Return the (X, Y) coordinate for the center point of the cell that contains the specified text.  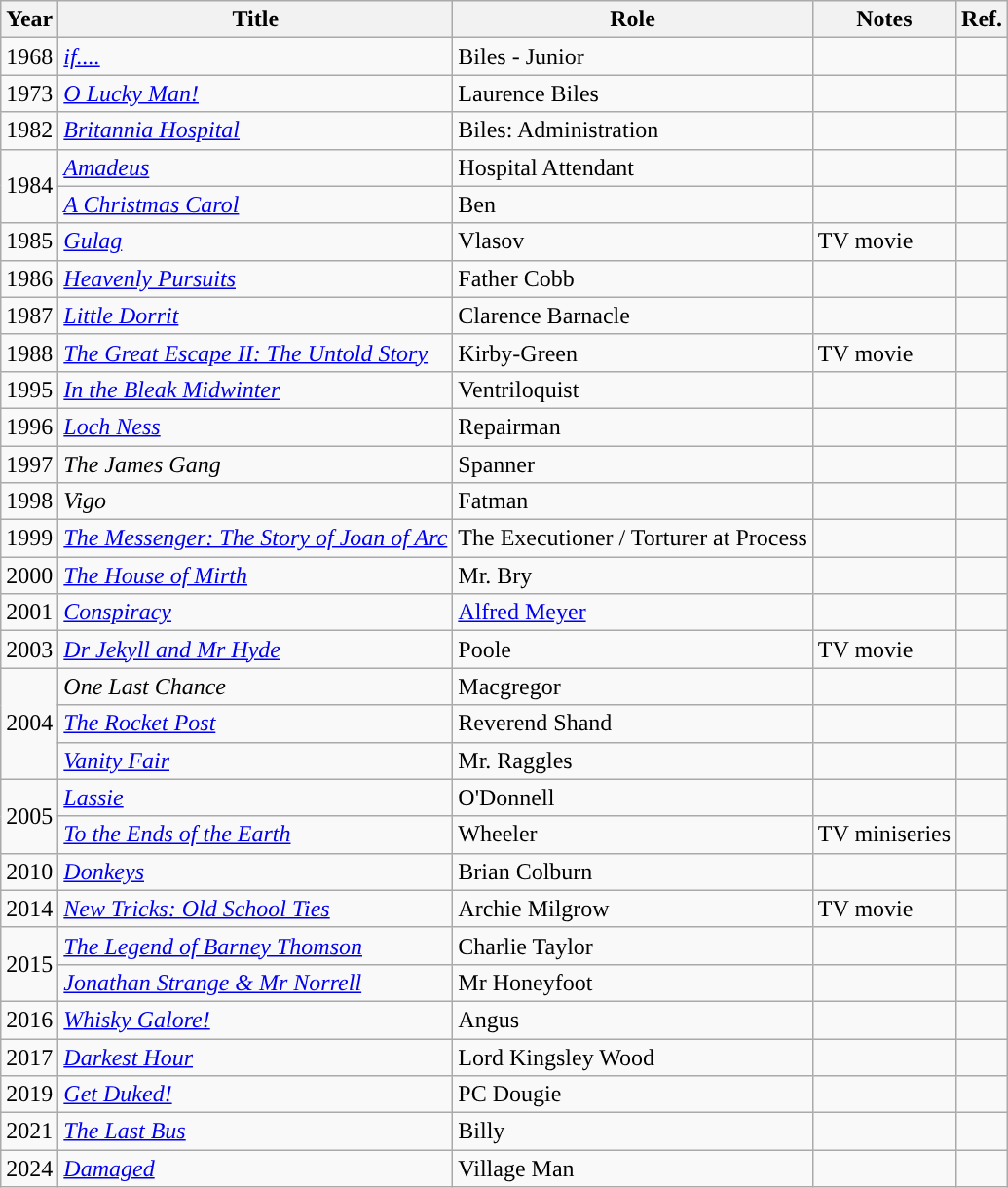
The Messenger: The Story of Joan of Arc (255, 538)
1985 (29, 241)
1984 (29, 186)
Heavenly Pursuits (255, 278)
1988 (29, 353)
Vanity Fair (255, 761)
Laurence Biles (633, 93)
Darkest Hour (255, 1057)
Hospital Attendant (633, 167)
2024 (29, 1169)
O'Donnell (633, 798)
2014 (29, 909)
2016 (29, 1020)
Damaged (255, 1169)
Biles: Administration (633, 130)
Get Duked! (255, 1095)
2004 (29, 724)
Alfred Meyer (633, 613)
1968 (29, 56)
1982 (29, 130)
Father Cobb (633, 278)
Angus (633, 1020)
Little Dorrit (255, 316)
Kirby-Green (633, 353)
The Executioner / Torturer at Process (633, 538)
Spanner (633, 464)
Title (255, 19)
Whisky Galore! (255, 1020)
2000 (29, 575)
The James Gang (255, 464)
1997 (29, 464)
Ref. (982, 19)
Reverend Shand (633, 724)
Amadeus (255, 167)
Jonathan Strange & Mr Norrell (255, 983)
Loch Ness (255, 427)
To the Ends of the Earth (255, 835)
Charlie Taylor (633, 946)
Brian Colburn (633, 872)
Lassie (255, 798)
Village Man (633, 1169)
One Last Chance (255, 687)
2001 (29, 613)
Vlasov (633, 241)
Billy (633, 1132)
The Rocket Post (255, 724)
Mr. Raggles (633, 761)
Donkeys (255, 872)
Poole (633, 650)
The Legend of Barney Thomson (255, 946)
1986 (29, 278)
2019 (29, 1095)
1996 (29, 427)
Vigo (255, 501)
2005 (29, 816)
Lord Kingsley Wood (633, 1057)
In the Bleak Midwinter (255, 390)
Clarence Barnacle (633, 316)
1995 (29, 390)
1999 (29, 538)
Archie Milgrow (633, 909)
1987 (29, 316)
2015 (29, 964)
Mr. Bry (633, 575)
O Lucky Man! (255, 93)
Fatman (633, 501)
2017 (29, 1057)
Biles - Junior (633, 56)
New Tricks: Old School Ties (255, 909)
A Christmas Carol (255, 204)
Ben (633, 204)
PC Dougie (633, 1095)
Dr Jekyll and Mr Hyde (255, 650)
Conspiracy (255, 613)
Britannia Hospital (255, 130)
2021 (29, 1132)
Year (29, 19)
Wheeler (633, 835)
2003 (29, 650)
The Great Escape II: The Untold Story (255, 353)
if.... (255, 56)
Role (633, 19)
2010 (29, 872)
Notes (884, 19)
1973 (29, 93)
Mr Honeyfoot (633, 983)
1998 (29, 501)
Ventriloquist (633, 390)
The House of Mirth (255, 575)
The Last Bus (255, 1132)
Gulag (255, 241)
Macgregor (633, 687)
TV miniseries (884, 835)
Repairman (633, 427)
